Locate the cell with the specified text and output its [X, Y] center coordinate. 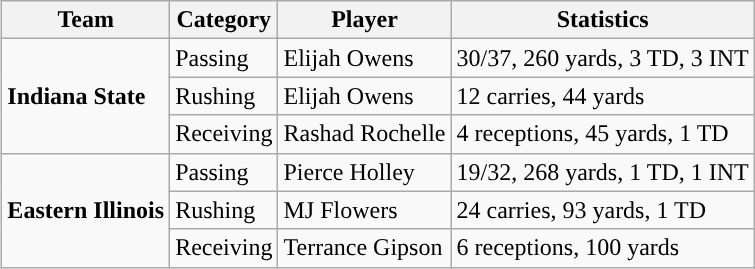
30/37, 260 yards, 3 TD, 3 INT [602, 58]
24 carries, 93 yards, 1 TD [602, 210]
Terrance Gipson [364, 248]
MJ Flowers [364, 210]
Indiana State [86, 96]
Statistics [602, 20]
12 carries, 44 yards [602, 96]
19/32, 268 yards, 1 TD, 1 INT [602, 172]
Eastern Illinois [86, 210]
Team [86, 20]
Pierce Holley [364, 172]
Category [224, 20]
6 receptions, 100 yards [602, 248]
4 receptions, 45 yards, 1 TD [602, 134]
Player [364, 20]
Rashad Rochelle [364, 134]
